Capture the cell that displays the provided text and extract its (X, Y) central coordinate. 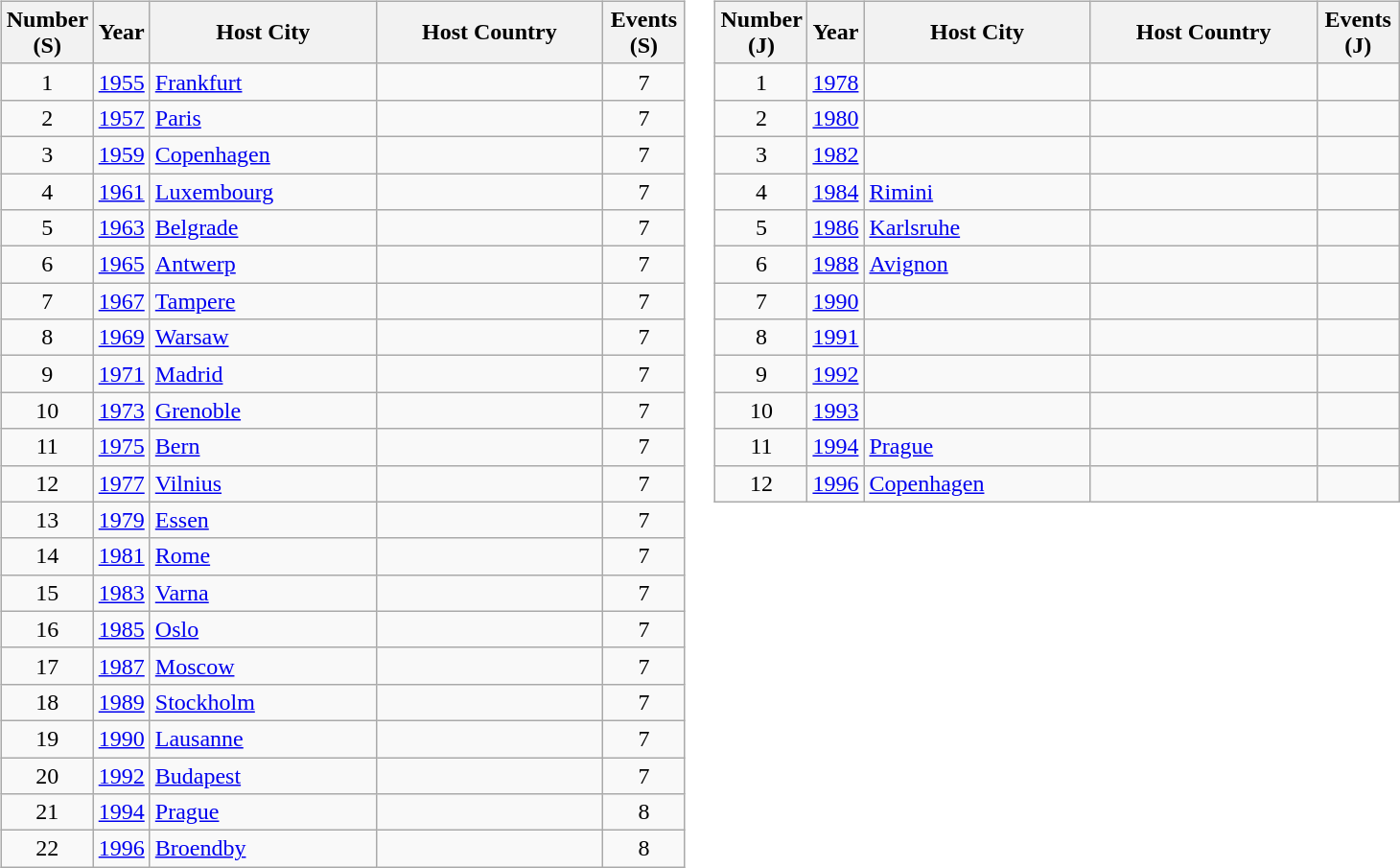
1993 (836, 411)
Events (J) (1358, 33)
1980 (836, 118)
17 (47, 666)
Frankfurt (263, 82)
20 (47, 776)
1984 (836, 191)
Essen (263, 520)
1971 (121, 374)
Stockholm (263, 702)
Budapest (263, 776)
Madrid (263, 374)
1986 (836, 228)
16 (47, 629)
Moscow (263, 666)
Belgrade (263, 228)
Luxembourg (263, 191)
1955 (121, 82)
Rome (263, 556)
Antwerp (263, 265)
Avignon (977, 265)
1959 (121, 154)
14 (47, 556)
22 (47, 849)
1963 (121, 228)
Tampere (263, 301)
1978 (836, 82)
1967 (121, 301)
Rimini (977, 191)
Paris (263, 118)
Broendby (263, 849)
1988 (836, 265)
21 (47, 812)
18 (47, 702)
Lausanne (263, 739)
1991 (836, 338)
Karlsruhe (977, 228)
1979 (121, 520)
Oslo (263, 629)
Varna (263, 593)
Vilnius (263, 483)
1982 (836, 154)
Bern (263, 447)
1977 (121, 483)
1981 (121, 556)
1989 (121, 702)
1973 (121, 411)
1957 (121, 118)
1961 (121, 191)
1965 (121, 265)
Warsaw (263, 338)
19 (47, 739)
Events (S) (643, 33)
1985 (121, 629)
1987 (121, 666)
1975 (121, 447)
1969 (121, 338)
Number (J) (761, 33)
Grenoble (263, 411)
15 (47, 593)
1983 (121, 593)
Number (S) (47, 33)
13 (47, 520)
